Locate the cell with the specified text and output its [x, y] center coordinate. 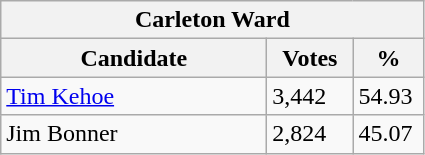
Jim Bonner [134, 134]
Candidate [134, 58]
Carleton Ward [212, 20]
2,824 [310, 134]
% [388, 58]
3,442 [310, 96]
Tim Kehoe [134, 96]
45.07 [388, 134]
54.93 [388, 96]
Votes [310, 58]
